Return the (x, y) coordinate for the center point of the cell that contains the specified text.  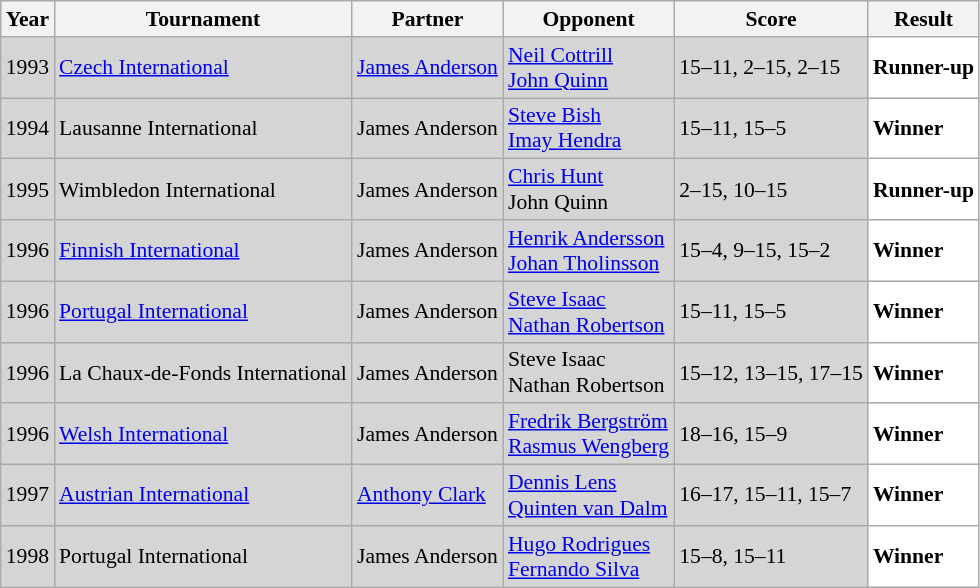
La Chaux-de-Fonds International (203, 372)
Tournament (203, 19)
Steve Bish Imay Hendra (588, 128)
1993 (28, 68)
Opponent (588, 19)
Year (28, 19)
Dennis Lens Quinten van Dalm (588, 496)
15–8, 15–11 (771, 556)
Finnish International (203, 250)
Anthony Clark (428, 496)
Neil Cottrill John Quinn (588, 68)
Hugo Rodrigues Fernando Silva (588, 556)
Score (771, 19)
Wimbledon International (203, 190)
2–15, 10–15 (771, 190)
Partner (428, 19)
Lausanne International (203, 128)
Fredrik Bergström Rasmus Wengberg (588, 434)
Welsh International (203, 434)
1995 (28, 190)
Czech International (203, 68)
18–16, 15–9 (771, 434)
Austrian International (203, 496)
Henrik Andersson Johan Tholinsson (588, 250)
Chris Hunt John Quinn (588, 190)
1997 (28, 496)
Result (924, 19)
15–4, 9–15, 15–2 (771, 250)
15–12, 13–15, 17–15 (771, 372)
1994 (28, 128)
15–11, 2–15, 2–15 (771, 68)
16–17, 15–11, 15–7 (771, 496)
1998 (28, 556)
